Capture the cell that displays the provided text and extract its [x, y] central coordinate. 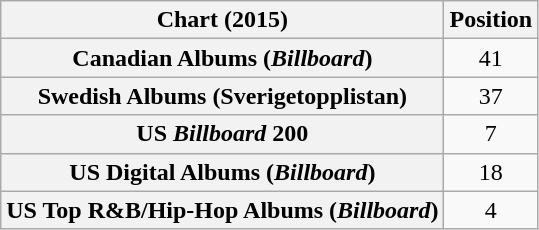
Chart (2015) [222, 20]
US Billboard 200 [222, 134]
7 [491, 134]
US Top R&B/Hip-Hop Albums (Billboard) [222, 210]
41 [491, 58]
Canadian Albums (Billboard) [222, 58]
Swedish Albums (Sverigetopplistan) [222, 96]
4 [491, 210]
Position [491, 20]
US Digital Albums (Billboard) [222, 172]
37 [491, 96]
18 [491, 172]
